Identify which cell holds the provided text, then report its (X, Y) central coordinate. 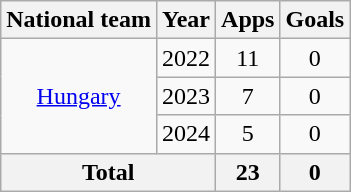
11 (248, 58)
2024 (186, 134)
2022 (186, 58)
5 (248, 134)
Total (108, 172)
Year (186, 20)
2023 (186, 96)
Hungary (79, 96)
Apps (248, 20)
7 (248, 96)
Goals (315, 20)
National team (79, 20)
23 (248, 172)
